Output the (X, Y) coordinate of the center of the cell containing the given text.  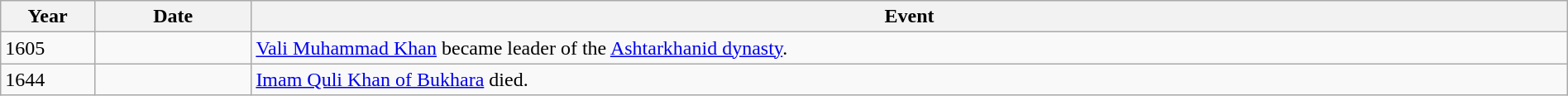
1605 (48, 48)
1644 (48, 79)
Year (48, 17)
Event (910, 17)
Date (172, 17)
Imam Quli Khan of Bukhara died. (910, 79)
Vali Muhammad Khan became leader of the Ashtarkhanid dynasty. (910, 48)
